Extract the (x, y) coordinate from the center of the cell holding the provided text.  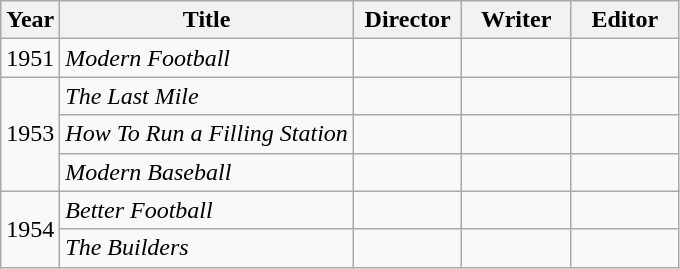
The Builders (207, 248)
1954 (30, 229)
1953 (30, 134)
Year (30, 20)
How To Run a Filling Station (207, 134)
Writer (516, 20)
Better Football (207, 210)
The Last Mile (207, 96)
Title (207, 20)
Modern Football (207, 58)
Modern Baseball (207, 172)
Director (408, 20)
1951 (30, 58)
Editor (624, 20)
